From the cell containing the given text, extract its center point as (X, Y) coordinate. 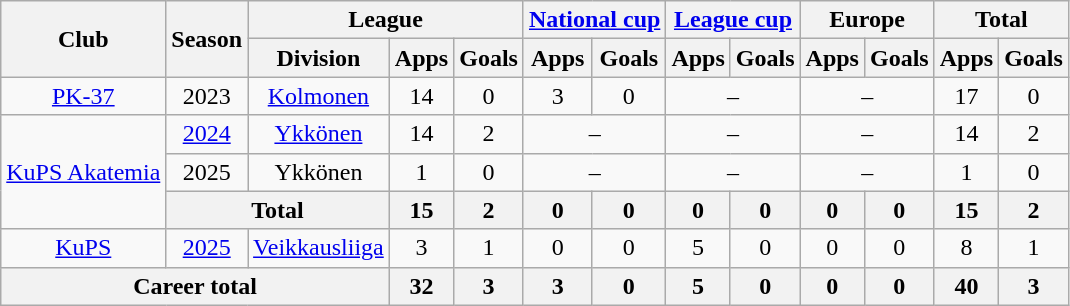
Kolmonen (319, 96)
League (386, 20)
Europe (867, 20)
8 (966, 248)
KuPS (84, 248)
32 (421, 286)
2024 (207, 134)
PK-37 (84, 96)
Career total (196, 286)
KuPS Akatemia (84, 172)
17 (966, 96)
Club (84, 39)
National cup (594, 20)
Veikkausliiga (319, 248)
40 (966, 286)
2023 (207, 96)
League cup (733, 20)
Season (207, 39)
Division (319, 58)
